Search for the cell housing the specified text and yield its (X, Y) center coordinate. 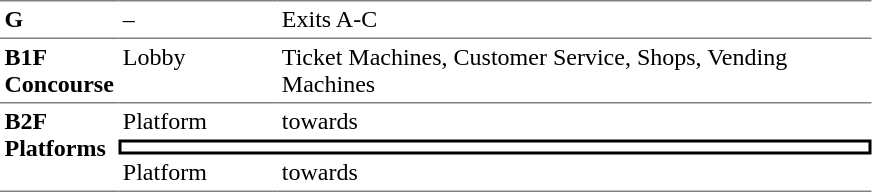
G (59, 19)
Ticket Machines, Customer Service, Shops, Vending Machines (574, 71)
B1FConcourse (59, 71)
Exits A-C (574, 19)
– (198, 19)
Lobby (198, 71)
B2FPlatforms (59, 148)
